For the text-containing cell, return its midpoint in (X, Y) coordinate format. 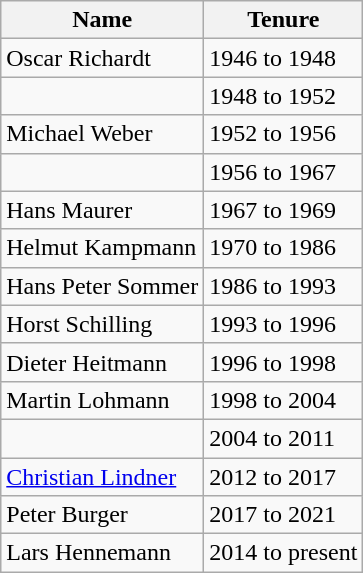
1956 to 1967 (284, 172)
2017 to 2021 (284, 515)
1952 to 1956 (284, 134)
1948 to 1952 (284, 96)
Horst Schilling (102, 324)
1946 to 1948 (284, 58)
1967 to 1969 (284, 210)
Dieter Heitmann (102, 362)
Name (102, 20)
Lars Hennemann (102, 553)
1996 to 1998 (284, 362)
2004 to 2011 (284, 438)
Oscar Richardt (102, 58)
Hans Peter Sommer (102, 286)
1993 to 1996 (284, 324)
Martin Lohmann (102, 400)
1970 to 1986 (284, 248)
Hans Maurer (102, 210)
Helmut Kampmann (102, 248)
1986 to 1993 (284, 286)
Michael Weber (102, 134)
Tenure (284, 20)
1998 to 2004 (284, 400)
Christian Lindner (102, 477)
2014 to present (284, 553)
2012 to 2017 (284, 477)
Peter Burger (102, 515)
